Find where the given text appears and provide that cell's center as (x, y) coordinate. 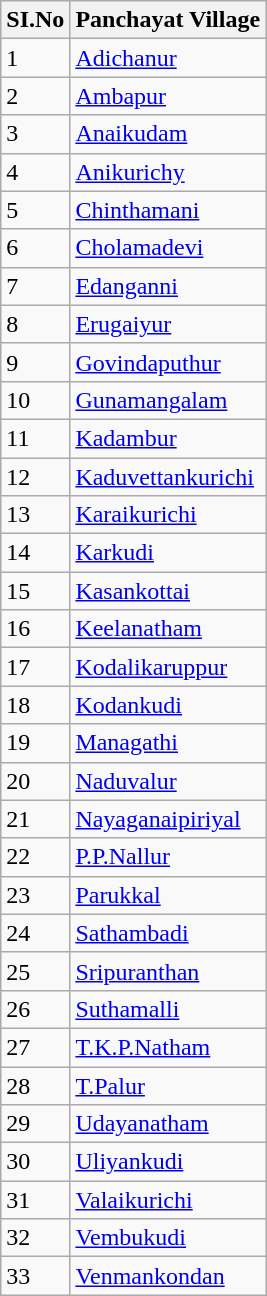
Kodalikaruppur (168, 667)
Managathi (168, 743)
Anaikudam (168, 134)
2 (36, 96)
25 (36, 971)
28 (36, 1085)
Karaikurichi (168, 515)
21 (36, 819)
29 (36, 1124)
Gunamangalam (168, 400)
5 (36, 210)
6 (36, 248)
9 (36, 362)
Sathambadi (168, 933)
10 (36, 400)
1 (36, 58)
3 (36, 134)
Cholamadevi (168, 248)
Govindaputhur (168, 362)
Parukkal (168, 895)
7 (36, 286)
Chinthamani (168, 210)
Uliyankudi (168, 1162)
32 (36, 1238)
15 (36, 591)
31 (36, 1200)
Udayanatham (168, 1124)
Karkudi (168, 553)
30 (36, 1162)
14 (36, 553)
Suthamalli (168, 1009)
Valaikurichi (168, 1200)
Edanganni (168, 286)
Anikurichy (168, 172)
12 (36, 477)
Kodankudi (168, 705)
Panchayat Village (168, 20)
23 (36, 895)
26 (36, 1009)
Erugaiyur (168, 324)
Adichanur (168, 58)
33 (36, 1276)
Vembukudi (168, 1238)
17 (36, 667)
Keelanatham (168, 629)
18 (36, 705)
20 (36, 781)
24 (36, 933)
8 (36, 324)
T.K.P.Natham (168, 1047)
Sripuranthan (168, 971)
Venmankondan (168, 1276)
P.P.Nallur (168, 857)
4 (36, 172)
16 (36, 629)
11 (36, 438)
SI.No (36, 20)
13 (36, 515)
Kadambur (168, 438)
22 (36, 857)
27 (36, 1047)
Kasankottai (168, 591)
19 (36, 743)
Nayaganaipiriyal (168, 819)
Kaduvettankurichi (168, 477)
T.Palur (168, 1085)
Ambapur (168, 96)
Naduvalur (168, 781)
